For the text-containing cell, return its midpoint in [x, y] coordinate format. 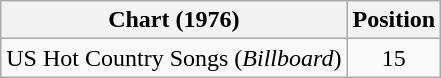
Chart (1976) [174, 20]
15 [394, 58]
Position [394, 20]
US Hot Country Songs (Billboard) [174, 58]
